Capture the cell that displays the provided text and extract its (X, Y) central coordinate. 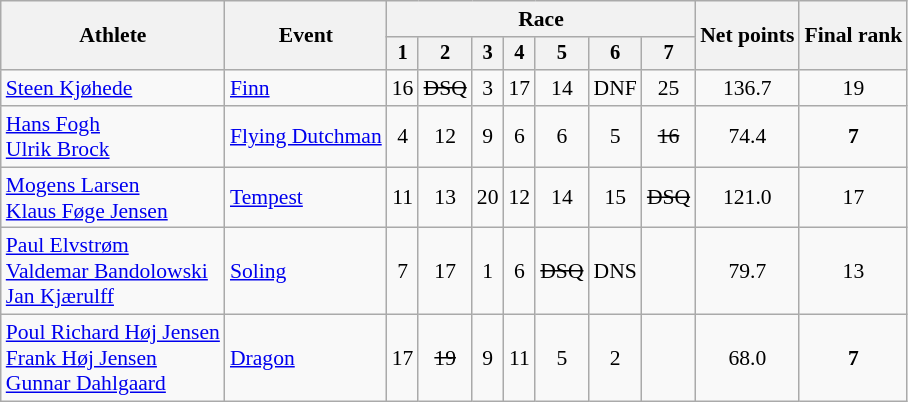
121.0 (747, 198)
Hans FoghUlrik Brock (113, 136)
Finn (306, 88)
136.7 (747, 88)
Dragon (306, 358)
Final rank (853, 36)
Soling (306, 272)
Mogens LarsenKlaus Føge Jensen (113, 198)
Poul Richard Høj JensenFrank Høj JensenGunnar Dahlgaard (113, 358)
Steen Kjøhede (113, 88)
68.0 (747, 358)
74.4 (747, 136)
Tempest (306, 198)
Athlete (113, 36)
15 (616, 198)
Flying Dutchman (306, 136)
Paul ElvstrømValdemar BandolowskiJan Kjærulff (113, 272)
Race (541, 19)
79.7 (747, 272)
25 (668, 88)
Event (306, 36)
DNF (616, 88)
Net points (747, 36)
20 (488, 198)
DNS (616, 272)
